Identify which cell holds the provided text, then report its (x, y) central coordinate. 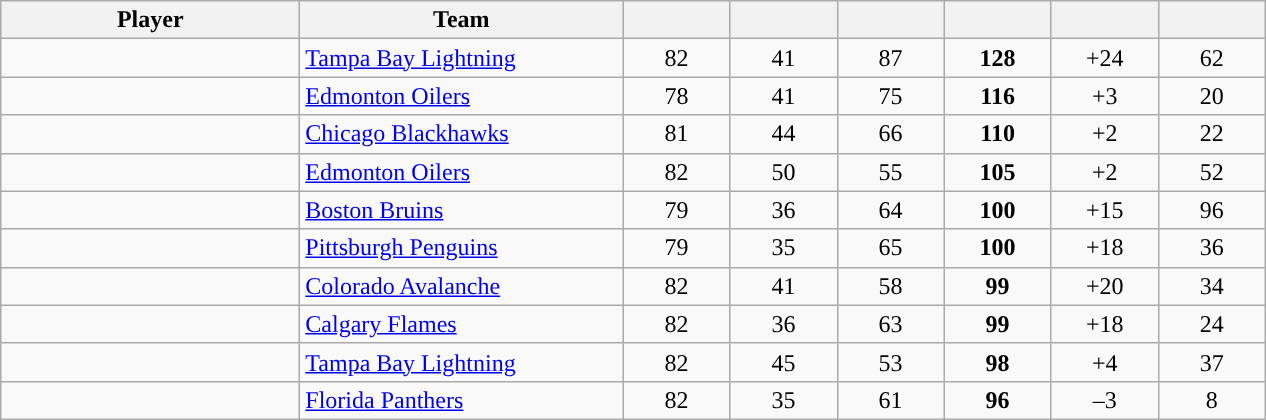
Boston Bruins (462, 210)
+20 (1104, 286)
66 (890, 134)
Colorado Avalanche (462, 286)
–3 (1104, 400)
+3 (1104, 96)
Pittsburgh Penguins (462, 248)
105 (998, 172)
50 (784, 172)
Player (150, 20)
64 (890, 210)
78 (676, 96)
75 (890, 96)
34 (1212, 286)
37 (1212, 362)
Team (462, 20)
+4 (1104, 362)
81 (676, 134)
52 (1212, 172)
44 (784, 134)
53 (890, 362)
110 (998, 134)
22 (1212, 134)
45 (784, 362)
65 (890, 248)
61 (890, 400)
63 (890, 324)
87 (890, 58)
Florida Panthers (462, 400)
62 (1212, 58)
Chicago Blackhawks (462, 134)
Calgary Flames (462, 324)
+15 (1104, 210)
58 (890, 286)
116 (998, 96)
+24 (1104, 58)
55 (890, 172)
20 (1212, 96)
24 (1212, 324)
98 (998, 362)
128 (998, 58)
8 (1212, 400)
